Return [X, Y] of the center of cell containing provided text 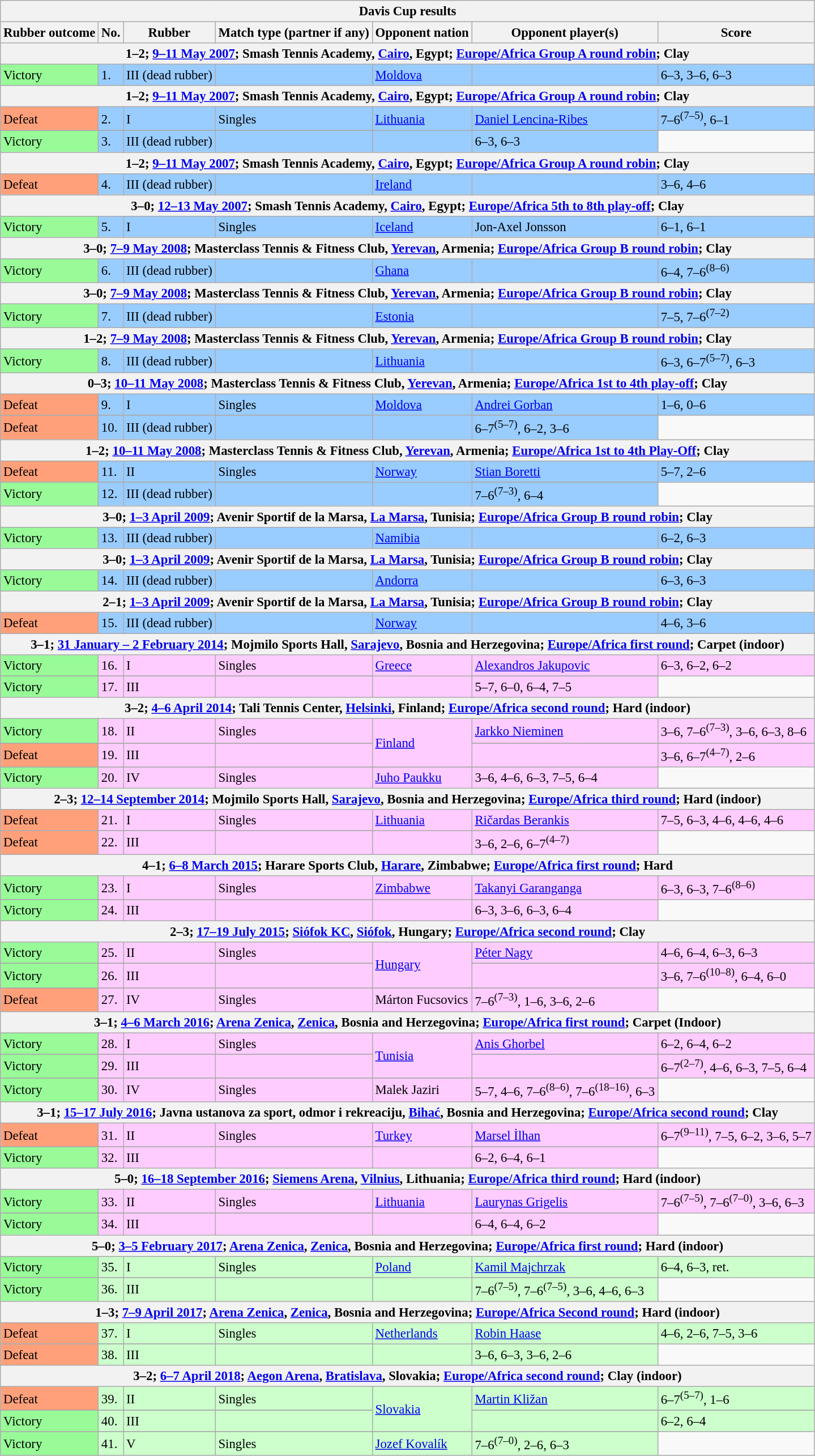
6–2, 6–4 [736, 1421]
6–3, 3–6, 6–3, 6–4 [565, 910]
3–6, 4–6 [736, 184]
6. [111, 271]
Estonia [422, 316]
7. [111, 316]
Finland [422, 743]
6–7(5–7), 1–6 [736, 1398]
28. [111, 1044]
Opponent player(s) [565, 33]
16. [111, 666]
Stian Boretti [565, 471]
6–3, 3–6, 6–3 [736, 75]
1–2; 7–9 May 2008; Masterclass Tennis & Fitness Club, Yerevan, Armenia; Europe/Africa Group B round robin; Clay [408, 339]
38. [111, 1355]
29. [111, 1066]
Malek Jaziri [422, 1090]
27. [111, 999]
15. [111, 623]
21. [111, 820]
Ghana [422, 271]
3–6, 6–7(4–7), 2–6 [736, 755]
Martin Kližan [565, 1398]
Greece [422, 666]
17. [111, 687]
Slovakia [422, 1409]
9. [111, 405]
Robin Haase [565, 1334]
Andrei Gorban [565, 405]
6–3, 6–2, 6–2 [736, 666]
5–7, 6–0, 6–4, 7–5 [565, 687]
Rubber [169, 33]
2–3; 17–19 July 2015; Siófok KC, Siófok, Hungary; Europe/Africa second round; Clay [408, 932]
6–4, 7–6(8–6) [736, 271]
3–2; 6–7 April 2018; Aegon Arena, Bratislava, Slovakia; Europe/Africa second round; Clay (indoor) [408, 1376]
6–4, 6–4, 6–2 [565, 1224]
4. [111, 184]
19. [111, 755]
12. [111, 494]
3–6, 2–6, 6–7(4–7) [565, 842]
V [169, 1444]
7–6(7–0), 2–6, 6–3 [565, 1444]
25. [111, 953]
5. [111, 227]
3–1; 15–17 July 2016; Javna ustanova za sport, odmor i rekreaciju, Bihać, Bosnia and Herzegovina; Europe/Africa second round; Clay [408, 1113]
40. [111, 1421]
30. [111, 1090]
3–6, 7–6(10–8), 6–4, 6–0 [736, 976]
23. [111, 888]
3–1; 4–6 March 2016; Arena Zenica, Zenica, Bosnia and Herzegovina; Europe/Africa first round; Carpet (Indoor) [408, 1022]
11. [111, 471]
5–7, 2–6 [736, 471]
3–6, 7–6(7–3), 3–6, 6–3, 8–6 [736, 731]
39. [111, 1398]
2. [111, 119]
31. [111, 1135]
Hungary [422, 965]
Ireland [422, 184]
Netherlands [422, 1334]
2–3; 12–14 September 2014; Mojmilo Sports Hall, Sarajevo, Bosnia and Herzegovina; Europe/Africa third round; Hard (indoor) [408, 799]
Andorra [422, 581]
6–7(2–7), 4–6, 6–3, 7–5, 6–4 [736, 1066]
34. [111, 1224]
35. [111, 1267]
5–7, 4–6, 7–6(8–6), 7–6(18–16), 6–3 [565, 1090]
Jon-Axel Jonsson [565, 227]
5–0; 16–18 September 2016; Siemens Arena, Vilnius, Lithuania; Europe/Africa third round; Hard (indoor) [408, 1179]
6–4, 6–3, ret. [736, 1267]
6–7(5–7), 6–2, 3–6 [565, 428]
3–1; 31 January – 2 February 2014; Mojmilo Sports Hall, Sarajevo, Bosnia and Herzegovina; Europe/Africa first round; Carpet (indoor) [408, 645]
2–1; 1–3 April 2009; Avenir Sportif de la Marsa, La Marsa, Tunisia; Europe/Africa Group B round robin; Clay [408, 602]
6–1, 6–1 [736, 227]
20. [111, 777]
6–2, 6–4, 6–1 [565, 1158]
6–2, 6–4, 6–2 [736, 1044]
Iceland [422, 227]
Kamil Majchrzak [565, 1267]
3–6, 6–3, 3–6, 2–6 [565, 1355]
18. [111, 731]
5–0; 3–5 February 2017; Arena Zenica, Zenica, Bosnia and Herzegovina; Europe/Africa first round; Hard (indoor) [408, 1246]
13. [111, 538]
3. [111, 142]
33. [111, 1202]
26. [111, 976]
Ričardas Berankis [565, 820]
3–6, 4–6, 6–3, 7–5, 6–4 [565, 777]
3–0; 12–13 May 2007; Smash Tennis Academy, Cairo, Egypt; Europe/Africa 5th to 8th play-off; Clay [408, 206]
Takanyi Garanganga [565, 888]
7–6(7–5), 7–6(7–5), 3–6, 4–6, 6–3 [565, 1289]
Daniel Lencina-Ribes [565, 119]
7–6(7–3), 6–4 [565, 494]
36. [111, 1289]
Marsel İlhan [565, 1135]
4–6, 2–6, 7–5, 3–6 [736, 1334]
0–3; 10–11 May 2008; Masterclass Tennis & Fitness Club, Yerevan, Armenia; Europe/Africa 1st to 4th play-off; Clay [408, 384]
Opponent nation [422, 33]
Rubber outcome [50, 33]
32. [111, 1158]
Score [736, 33]
Juho Paukku [422, 777]
No. [111, 33]
10. [111, 428]
7–5, 7–6(7–2) [736, 316]
7–6(7–3), 1–6, 3–6, 2–6 [565, 999]
4–1; 6–8 March 2015; Harare Sports Club, Harare, Zimbabwe; Europe/Africa first round; Hard [408, 865]
22. [111, 842]
1–2; 10–11 May 2008; Masterclass Tennis & Fitness Club, Yerevan, Armenia; Europe/Africa 1st to 4th Play-Off; Clay [408, 450]
4–6, 3–6 [736, 623]
7–6(7–5), 7–6(7–0), 3–6, 6–3 [736, 1202]
Jozef Kovalík [422, 1444]
7–6(7–5), 6–1 [736, 119]
Turkey [422, 1135]
1. [111, 75]
Laurynas Grigelis [565, 1202]
24. [111, 910]
1–6, 0–6 [736, 405]
6–3, 6–7(5–7), 6–3 [736, 361]
4–6, 6–4, 6–3, 6–3 [736, 953]
Alexandros Jakupovic [565, 666]
Zimbabwe [422, 888]
Match type (partner if any) [293, 33]
Anis Ghorbel [565, 1044]
6–3, 6–3, 7–6(8–6) [736, 888]
41. [111, 1444]
37. [111, 1334]
Poland [422, 1267]
8. [111, 361]
Tunisia [422, 1055]
Péter Nagy [565, 953]
3–2; 4–6 April 2014; Tali Tennis Center, Helsinki, Finland; Europe/Africa second round; Hard (indoor) [408, 709]
7–5, 6–3, 4–6, 4–6, 4–6 [736, 820]
Jarkko Nieminen [565, 731]
6–7(9–11), 7–5, 6–2, 3–6, 5–7 [736, 1135]
1–3; 7–9 April 2017; Arena Zenica, Zenica, Bosnia and Herzegovina; Europe/Africa Second round; Hard (indoor) [408, 1312]
Márton Fucsovics [422, 999]
14. [111, 581]
Namibia [422, 538]
6–2, 6–3 [736, 538]
Davis Cup results [408, 11]
